Return the [x, y] coordinate for the center point of the cell that contains the specified text.  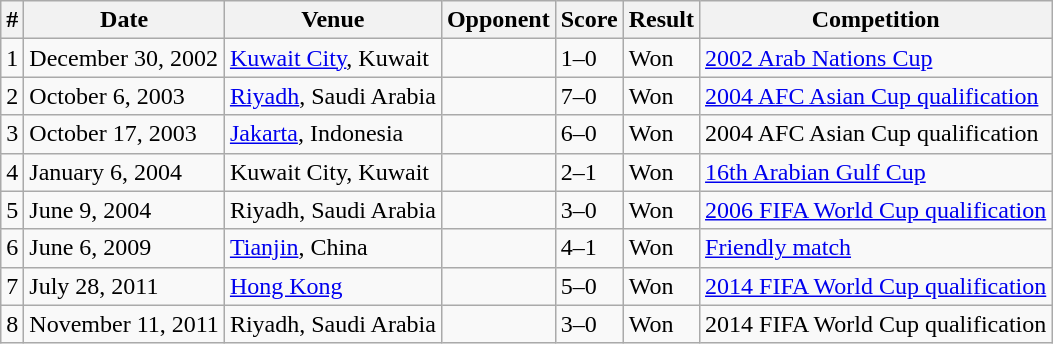
3 [12, 134]
7–0 [589, 96]
June 6, 2009 [124, 248]
Score [589, 20]
Tianjin, China [332, 248]
1–0 [589, 58]
Date [124, 20]
1 [12, 58]
June 9, 2004 [124, 210]
5 [12, 210]
Competition [876, 20]
# [12, 20]
Result [661, 20]
January 6, 2004 [124, 172]
2 [12, 96]
7 [12, 286]
2002 Arab Nations Cup [876, 58]
4 [12, 172]
2–1 [589, 172]
Hong Kong [332, 286]
4–1 [589, 248]
6 [12, 248]
October 6, 2003 [124, 96]
Friendly match [876, 248]
December 30, 2002 [124, 58]
8 [12, 324]
July 28, 2011 [124, 286]
November 11, 2011 [124, 324]
Opponent [498, 20]
6–0 [589, 134]
Venue [332, 20]
16th Arabian Gulf Cup [876, 172]
October 17, 2003 [124, 134]
5–0 [589, 286]
Jakarta, Indonesia [332, 134]
2006 FIFA World Cup qualification [876, 210]
